For the text-containing cell, return its midpoint in [x, y] coordinate format. 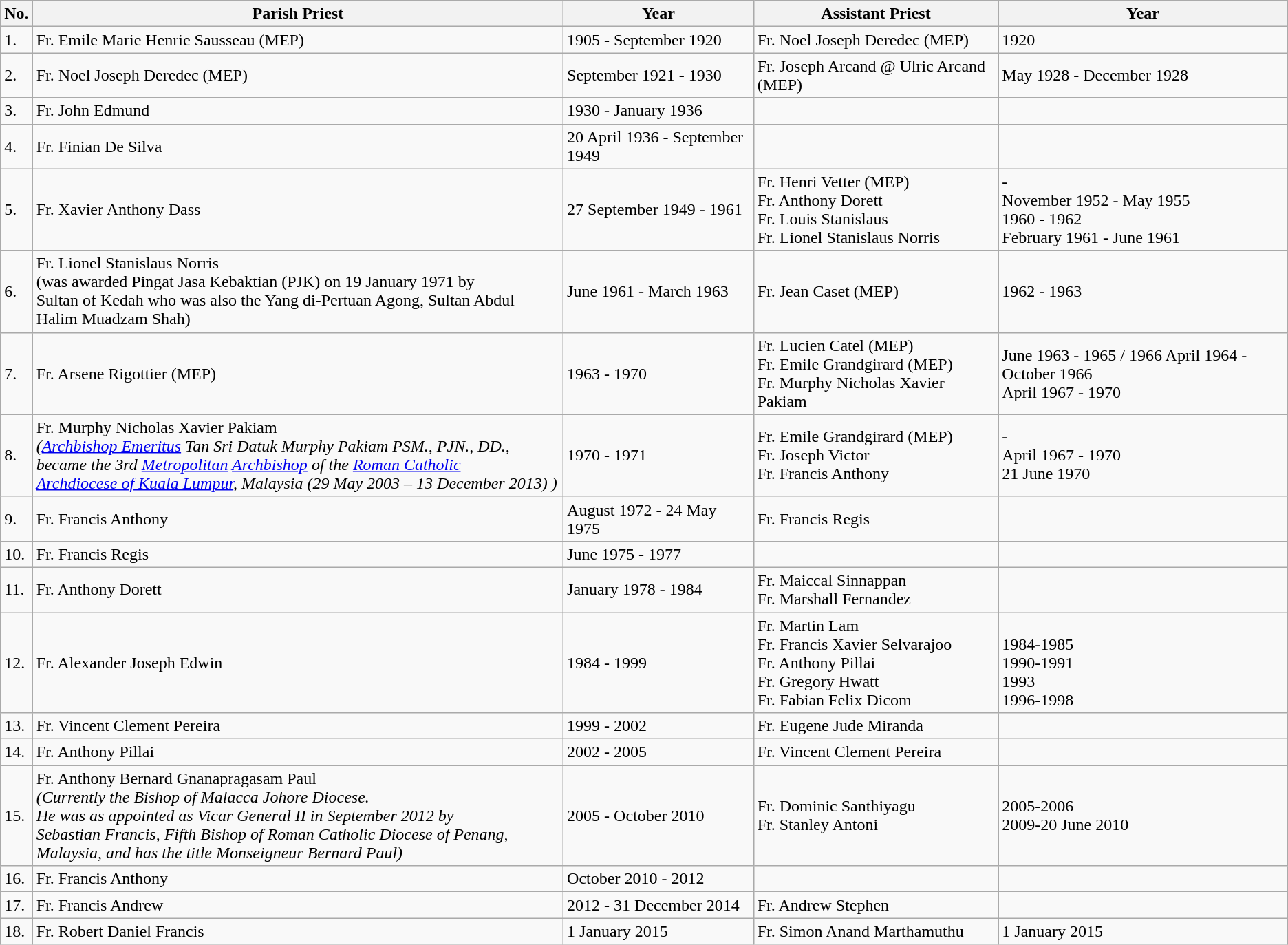
Fr. Joseph Arcand @ Ulric Arcand (MEP) [876, 76]
3. [17, 111]
June 1961 - March 1963 [659, 292]
September 1921 - 1930 [659, 76]
No. [17, 14]
Fr. Andrew Stephen [876, 905]
10. [17, 554]
17. [17, 905]
11. [17, 589]
14. [17, 752]
18. [17, 931]
June 1975 - 1977 [659, 554]
January 1978 - 1984 [659, 589]
Fr. Anthony Dorett [297, 589]
October 2010 - 2012 [659, 879]
1920 [1143, 40]
-April 1967 - 197021 June 1970 [1143, 456]
4. [17, 146]
August 1972 - 24 May 1975 [659, 519]
7. [17, 373]
Fr. Emile Marie Henrie Sausseau (MEP) [297, 40]
Fr. Alexander Joseph Edwin [297, 663]
1963 - 1970 [659, 373]
Fr. Anthony Pillai [297, 752]
Assistant Priest [876, 14]
9. [17, 519]
1962 - 1963 [1143, 292]
Fr. Lucien Catel (MEP)Fr. Emile Grandgirard (MEP) Fr. Murphy Nicholas Xavier Pakiam [876, 373]
1984 - 1999 [659, 663]
Parish Priest [297, 14]
Fr. Maiccal Sinnappan Fr. Marshall Fernandez [876, 589]
16. [17, 879]
2005 - October 2010 [659, 816]
Fr. Jean Caset (MEP) [876, 292]
June 1963 - 1965 / 1966 April 1964 - October 1966April 1967 - 1970 [1143, 373]
2. [17, 76]
13. [17, 726]
Fr. Henri Vetter (MEP) Fr. Anthony DorettFr. Louis Stanislaus Fr. Lionel Stanislaus Norris [876, 209]
Fr. Eugene Jude Miranda [876, 726]
May 1928 - December 1928 [1143, 76]
12. [17, 663]
2005-2006 2009-20 June 2010 [1143, 816]
Fr. Francis Andrew [297, 905]
1970 - 1971 [659, 456]
1. [17, 40]
1999 - 2002 [659, 726]
Fr. Martin Lam Fr. Francis Xavier SelvarajooFr. Anthony Pillai Fr. Gregory HwattFr. Fabian Felix Dicom [876, 663]
Fr. Finian De Silva [297, 146]
6. [17, 292]
1984-19851990-1991 19931996-1998 [1143, 663]
5. [17, 209]
Fr. Simon Anand Marthamuthu [876, 931]
Fr. Xavier Anthony Dass [297, 209]
1930 - January 1936 [659, 111]
1905 - September 1920 [659, 40]
8. [17, 456]
Fr. Dominic Santhiyagu Fr. Stanley Antoni [876, 816]
2012 - 31 December 2014 [659, 905]
2002 - 2005 [659, 752]
Fr. Emile Grandgirard (MEP) Fr. Joseph VictorFr. Francis Anthony [876, 456]
Fr. Robert Daniel Francis [297, 931]
-November 1952 - May 19551960 - 1962February 1961 - June 1961 [1143, 209]
15. [17, 816]
20 April 1936 - September 1949 [659, 146]
27 September 1949 - 1961 [659, 209]
Fr. John Edmund [297, 111]
Fr. Arsene Rigottier (MEP) [297, 373]
